Provide the [x, y] coordinate of the cell's center where the given text is located.  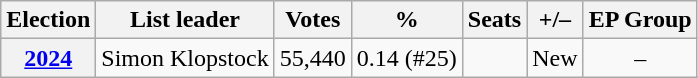
Seats [494, 20]
Simon Klopstock [185, 58]
55,440 [312, 58]
– [640, 58]
EP Group [640, 20]
List leader [185, 20]
Votes [312, 20]
New [555, 58]
2024 [48, 58]
+/– [555, 20]
% [406, 20]
Election [48, 20]
0.14 (#25) [406, 58]
